For the text-containing cell, return its midpoint in (x, y) coordinate format. 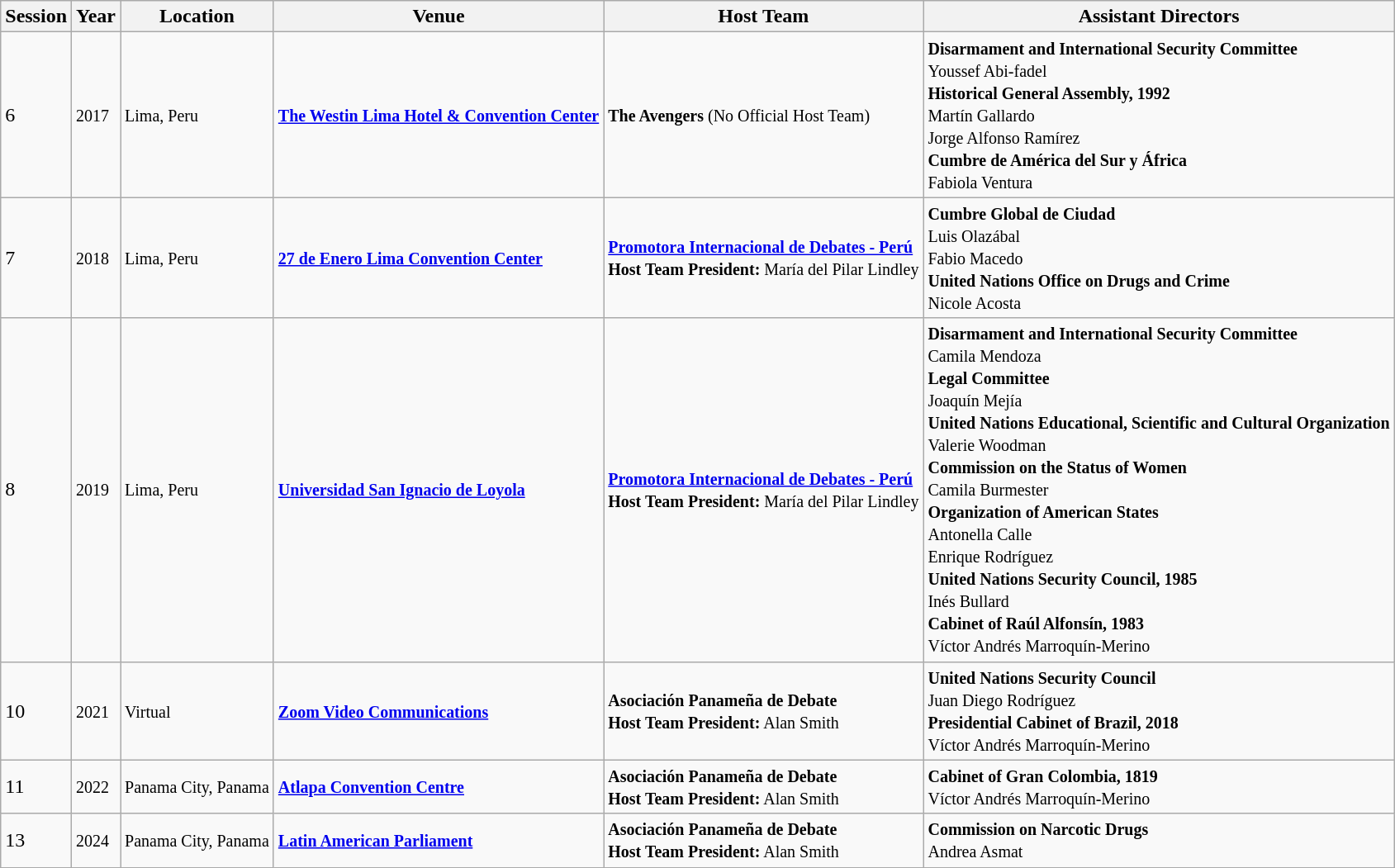
2024 (96, 841)
2017 (96, 115)
2019 (96, 490)
The Avengers (No Official Host Team) (763, 115)
Latin American Parliament (438, 841)
10 (36, 710)
Session (36, 17)
Year (96, 17)
Virtual (197, 710)
Atlapa Convention Centre (438, 786)
2021 (96, 710)
Venue (438, 17)
2022 (96, 786)
2018 (96, 258)
Location (197, 17)
8 (36, 490)
United Nations Security CouncilJuan Diego RodríguezPresidential Cabinet of Brazil, 2018Víctor Andrés Marroquín-Merino (1159, 710)
Host Team (763, 17)
Cumbre Global de CiudadLuis OlazábalFabio MacedoUnited Nations Office on Drugs and CrimeNicole Acosta (1159, 258)
27 de Enero Lima Convention Center (438, 258)
Zoom Video Communications (438, 710)
7 (36, 258)
Assistant Directors (1159, 17)
Universidad San Ignacio de Loyola (438, 490)
The Westin Lima Hotel & Convention Center (438, 115)
11 (36, 786)
13 (36, 841)
6 (36, 115)
Cabinet of Gran Colombia, 1819Víctor Andrés Marroquín-Merino (1159, 786)
Commission on Narcotic DrugsAndrea Asmat (1159, 841)
